For the text-containing cell, return its midpoint in [x, y] coordinate format. 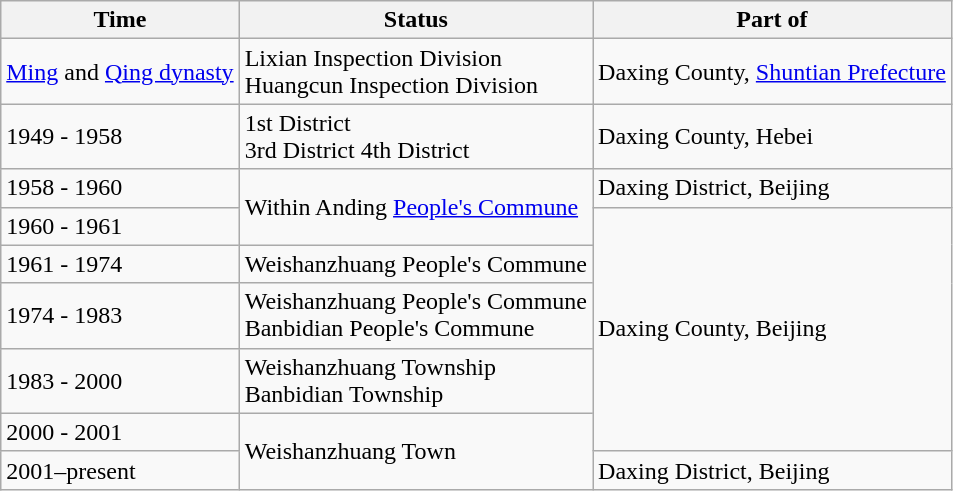
Time [120, 20]
2001–present [120, 470]
Weishanzhuang People's Commune [416, 264]
Part of [772, 20]
1st District3rd District 4th District [416, 136]
Daxing County, Hebei [772, 136]
1958 - 1960 [120, 188]
1974 - 1983 [120, 316]
Status [416, 20]
1960 - 1961 [120, 226]
Weishanzhuang TownshipBanbidian Township [416, 380]
Weishanzhuang Town [416, 451]
Ming and Qing dynasty [120, 72]
1961 - 1974 [120, 264]
Within Anding People's Commune [416, 207]
2000 - 2001 [120, 432]
1983 - 2000 [120, 380]
1949 - 1958 [120, 136]
Daxing County, Beijing [772, 329]
Daxing County, Shuntian Prefecture [772, 72]
Weishanzhuang People's CommuneBanbidian People's Commune [416, 316]
Lixian Inspection DivisionHuangcun Inspection Division [416, 72]
